Extract the (x, y) coordinate from the center of the cell holding the provided text.  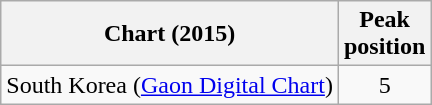
South Korea (Gaon Digital Chart) (170, 85)
Chart (2015) (170, 34)
Peakposition (384, 34)
5 (384, 85)
